Determine the (x, y) coordinate at the center of the cell enclosing the given text.  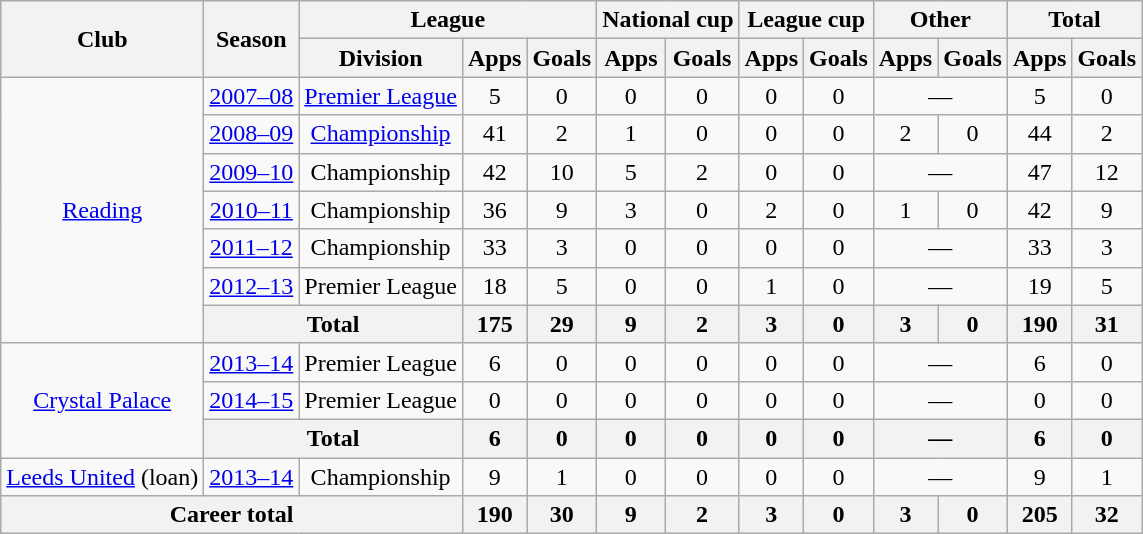
2009–10 (252, 172)
2007–08 (252, 96)
2010–11 (252, 210)
175 (494, 324)
Career total (232, 515)
Leeds United (loan) (102, 477)
Crystal Palace (102, 400)
Reading (102, 210)
18 (494, 286)
2014–15 (252, 400)
2012–13 (252, 286)
19 (1039, 286)
205 (1039, 515)
36 (494, 210)
12 (1107, 172)
Season (252, 39)
32 (1107, 515)
League cup (806, 20)
National cup (668, 20)
10 (562, 172)
2011–12 (252, 248)
Club (102, 39)
2008–09 (252, 134)
31 (1107, 324)
44 (1039, 134)
41 (494, 134)
29 (562, 324)
League (448, 20)
47 (1039, 172)
30 (562, 515)
Other (940, 20)
Division (381, 58)
